Pinpoint the cell where the given text exists, returning its [X, Y] midpoint coordinate. 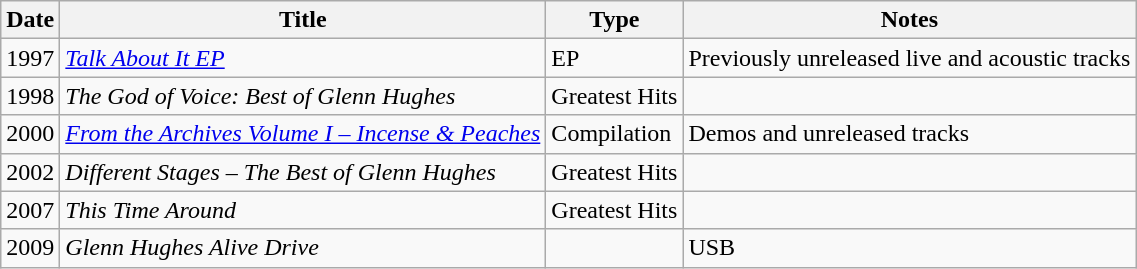
2007 [30, 210]
Notes [910, 20]
Glenn Hughes Alive Drive [303, 248]
Previously unreleased live and acoustic tracks [910, 58]
2002 [30, 172]
Type [614, 20]
1998 [30, 96]
Talk About It EP [303, 58]
From the Archives Volume I – Incense & Peaches [303, 134]
2009 [30, 248]
1997 [30, 58]
This Time Around [303, 210]
Compilation [614, 134]
Title [303, 20]
EP [614, 58]
2000 [30, 134]
USB [910, 248]
Date [30, 20]
The God of Voice: Best of Glenn Hughes [303, 96]
Different Stages – The Best of Glenn Hughes [303, 172]
Demos and unreleased tracks [910, 134]
